Return the [x, y] coordinate for the center point of the cell that contains the specified text.  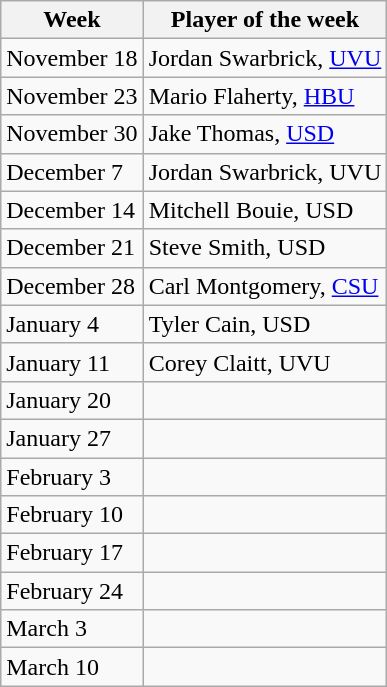
March 3 [72, 629]
Player of the week [265, 20]
Steve Smith, USD [265, 248]
December 28 [72, 286]
Mario Flaherty, HBU [265, 96]
Corey Claitt, UVU [265, 362]
January 20 [72, 400]
December 14 [72, 210]
November 23 [72, 96]
November 30 [72, 134]
January 11 [72, 362]
January 27 [72, 438]
February 24 [72, 591]
Mitchell Bouie, USD [265, 210]
March 10 [72, 667]
February 3 [72, 477]
November 18 [72, 58]
December 7 [72, 172]
December 21 [72, 248]
Carl Montgomery, CSU [265, 286]
Jake Thomas, USD [265, 134]
Week [72, 20]
Tyler Cain, USD [265, 324]
January 4 [72, 324]
February 17 [72, 553]
February 10 [72, 515]
